Return the [x, y] coordinate for the center point of the cell that contains the specified text.  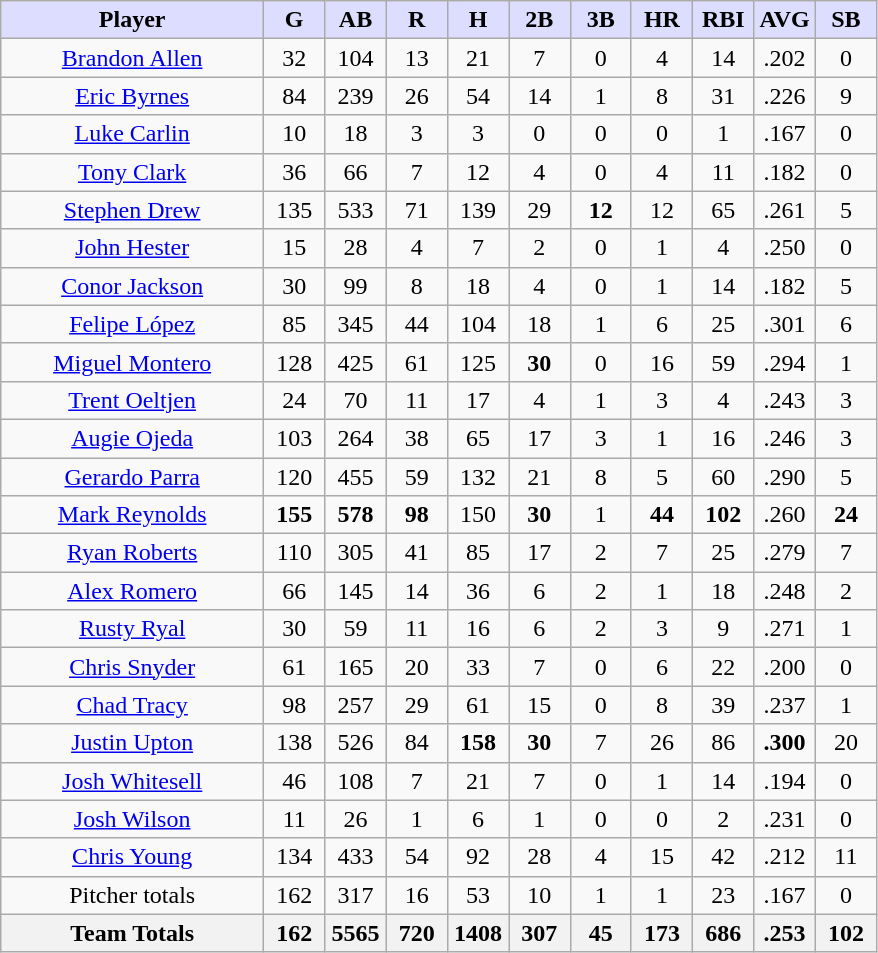
42 [724, 857]
Josh Whitesell [132, 781]
.237 [784, 705]
Tony Clark [132, 172]
.271 [784, 629]
92 [478, 857]
150 [478, 515]
86 [724, 743]
AB [356, 20]
R [416, 20]
138 [294, 743]
425 [356, 362]
.294 [784, 362]
Ryan Roberts [132, 553]
.290 [784, 477]
.212 [784, 857]
46 [294, 781]
305 [356, 553]
39 [724, 705]
Conor Jackson [132, 286]
Josh Wilson [132, 819]
70 [356, 400]
345 [356, 324]
Eric Byrnes [132, 96]
.226 [784, 96]
.253 [784, 933]
22 [724, 667]
.243 [784, 400]
AVG [784, 20]
13 [416, 58]
.231 [784, 819]
578 [356, 515]
307 [540, 933]
132 [478, 477]
.279 [784, 553]
Luke Carlin [132, 134]
533 [356, 210]
120 [294, 477]
.301 [784, 324]
Mark Reynolds [132, 515]
38 [416, 438]
1408 [478, 933]
155 [294, 515]
103 [294, 438]
.246 [784, 438]
45 [600, 933]
173 [662, 933]
.194 [784, 781]
33 [478, 667]
239 [356, 96]
.300 [784, 743]
Chad Tracy [132, 705]
Chris Young [132, 857]
53 [478, 895]
HR [662, 20]
165 [356, 667]
.260 [784, 515]
433 [356, 857]
145 [356, 591]
Player [132, 20]
Brandon Allen [132, 58]
SB [846, 20]
60 [724, 477]
John Hester [132, 248]
Justin Upton [132, 743]
158 [478, 743]
139 [478, 210]
Alex Romero [132, 591]
5565 [356, 933]
H [478, 20]
Trent Oeltjen [132, 400]
Augie Ojeda [132, 438]
Pitcher totals [132, 895]
32 [294, 58]
Felipe López [132, 324]
125 [478, 362]
.250 [784, 248]
Gerardo Parra [132, 477]
31 [724, 96]
135 [294, 210]
526 [356, 743]
.202 [784, 58]
2B [540, 20]
134 [294, 857]
G [294, 20]
71 [416, 210]
686 [724, 933]
Rusty Ryal [132, 629]
720 [416, 933]
23 [724, 895]
264 [356, 438]
.200 [784, 667]
128 [294, 362]
41 [416, 553]
Team Totals [132, 933]
3B [600, 20]
317 [356, 895]
.261 [784, 210]
110 [294, 553]
RBI [724, 20]
455 [356, 477]
108 [356, 781]
257 [356, 705]
Chris Snyder [132, 667]
Stephen Drew [132, 210]
.248 [784, 591]
Miguel Montero [132, 362]
99 [356, 286]
